Extract the [X, Y] coordinate from the center of the cell holding the provided text.  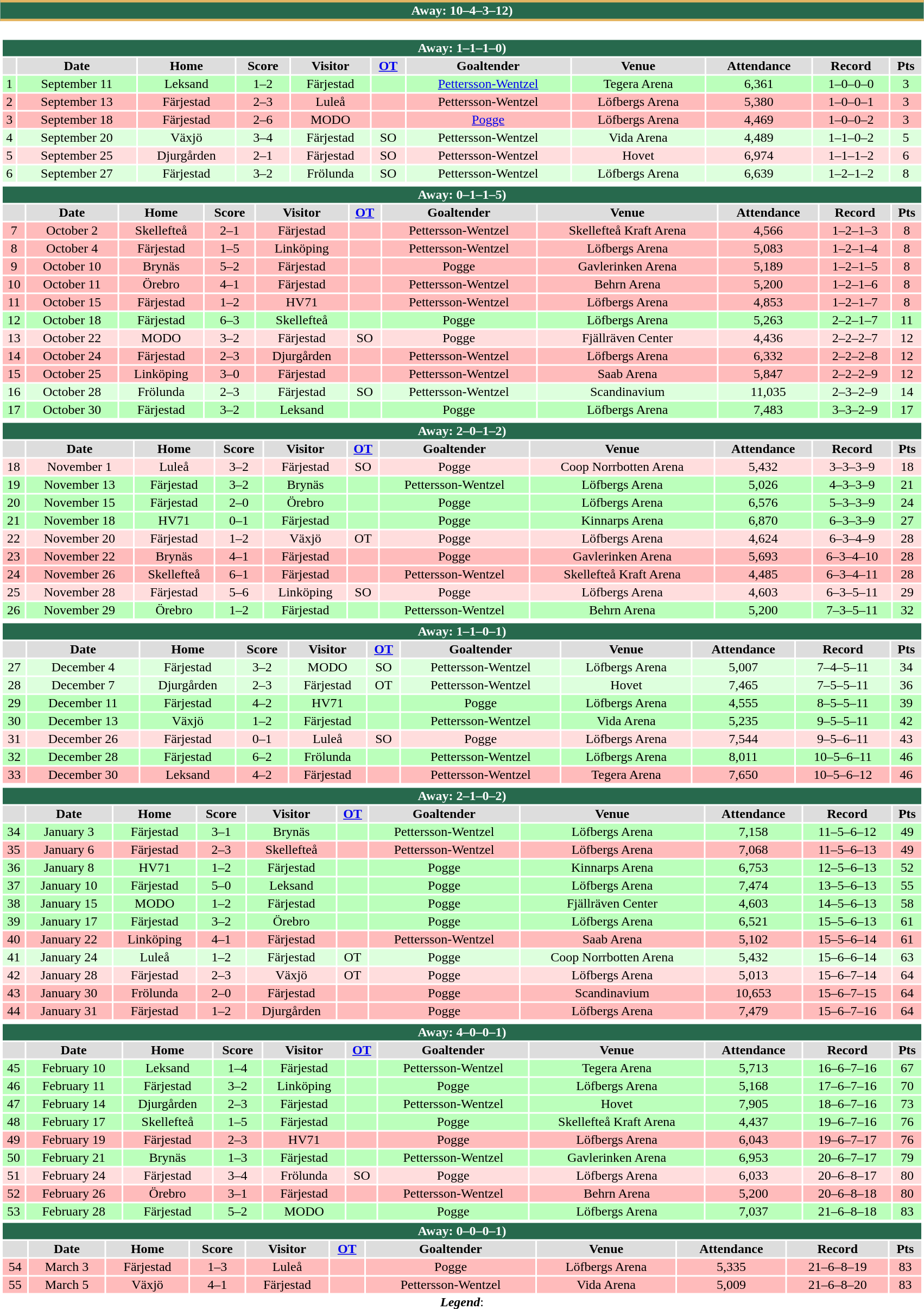
20–6–8–18 [847, 1193]
6–3–4–11 [852, 574]
33 [14, 775]
2–2–2–8 [855, 356]
September 25 [77, 156]
6,953 [754, 1157]
November 26 [79, 574]
7,068 [754, 850]
6–3–3–9 [852, 521]
20–6–8–17 [847, 1176]
47 [14, 1104]
Away: 2–0–1–2) [461, 431]
November 18 [79, 521]
21–6–8–20 [837, 1285]
October 30 [72, 410]
13 [14, 338]
1–0–0–2 [851, 120]
18–6–7–16 [847, 1104]
1 [9, 84]
7–5–5–11 [843, 685]
January 30 [69, 993]
September 27 [77, 173]
16 [14, 392]
November 1 [79, 467]
67 [907, 1068]
11,035 [768, 392]
October 24 [72, 356]
March 5 [66, 1285]
4,853 [768, 303]
4,489 [759, 137]
6,753 [754, 867]
50 [14, 1157]
5,235 [743, 721]
38 [14, 903]
4–3–3–9 [852, 485]
1–1–0–2 [851, 137]
7,158 [754, 832]
10,653 [754, 993]
3–0 [230, 374]
1–2–1–2 [851, 173]
2–3–2–9 [855, 392]
March 3 [66, 1267]
October 2 [72, 231]
6,870 [763, 521]
15 [14, 374]
51 [14, 1176]
9–5–6–11 [843, 739]
January 22 [69, 939]
40 [14, 939]
December 4 [83, 668]
7,037 [754, 1212]
41 [14, 958]
10 [14, 284]
22 [14, 538]
6–3–5–11 [852, 593]
7,544 [743, 739]
7,465 [743, 685]
19 [14, 485]
October 15 [72, 303]
15–6–7–16 [847, 1011]
2–2–1–7 [855, 320]
11–5–6–12 [847, 832]
5,026 [763, 485]
December 28 [83, 757]
1–2–1–4 [855, 248]
January 15 [69, 903]
November 20 [79, 538]
31 [14, 739]
48 [14, 1122]
4,437 [754, 1122]
4,485 [763, 574]
October 11 [72, 284]
6–3–4–9 [852, 538]
23 [14, 557]
5,380 [759, 102]
Away: 1–1–0–1) [461, 632]
6–3–4–10 [852, 557]
5,263 [768, 320]
44 [14, 1011]
December 11 [83, 703]
6,361 [759, 84]
2–6 [263, 120]
63 [907, 958]
5–3–3–9 [852, 502]
10–5–6–12 [843, 775]
3–3–2–9 [855, 410]
November 29 [79, 610]
Away: 2–1–0–2) [461, 796]
December 30 [83, 775]
30 [14, 721]
December 7 [83, 685]
13–5–6–13 [847, 886]
6,576 [763, 502]
37 [14, 886]
9–5–5–11 [843, 721]
January 6 [69, 850]
1–0–0–0 [851, 84]
October 28 [72, 392]
Away: 0–0–0–1) [461, 1231]
6,332 [768, 356]
4,436 [768, 338]
5,168 [754, 1086]
53 [14, 1212]
December 26 [83, 739]
February 11 [74, 1086]
45 [14, 1068]
2–2–2–9 [855, 374]
70 [907, 1086]
19–6–7–17 [847, 1140]
Away: 1–1–1–0) [461, 48]
19–6–7–16 [847, 1122]
4,624 [763, 538]
15–6–7–15 [847, 993]
7–4–5–11 [843, 668]
December 13 [83, 721]
7 [14, 231]
15–6–6–14 [847, 958]
January 10 [69, 886]
February 14 [74, 1104]
February 21 [74, 1157]
September 18 [77, 120]
January 17 [69, 922]
5–0 [221, 886]
25 [14, 593]
5,007 [743, 668]
October 18 [72, 320]
5–6 [239, 593]
October 22 [72, 338]
35 [14, 850]
4 [9, 137]
October 4 [72, 248]
February 17 [74, 1122]
November 13 [79, 485]
6,974 [759, 156]
7,650 [743, 775]
6,521 [754, 922]
10–5–6–11 [843, 757]
January 8 [69, 867]
1–2–1–7 [855, 303]
58 [907, 903]
20–6–7–17 [847, 1157]
October 25 [72, 374]
7–3–5–11 [852, 610]
54 [15, 1267]
5,847 [768, 374]
February 24 [74, 1176]
February 10 [74, 1068]
17–6–7–16 [847, 1086]
2–2–2–7 [855, 338]
January 31 [69, 1011]
5,102 [754, 939]
15–5–6–14 [847, 939]
January 28 [69, 975]
September 20 [77, 137]
1–2–1–3 [855, 231]
November 22 [79, 557]
1–1–1–2 [851, 156]
6,033 [754, 1176]
Away: 4–0–0–1) [461, 1033]
1–4 [238, 1068]
8,011 [743, 757]
September 13 [77, 102]
20 [14, 502]
6–2 [262, 757]
15–6–7–14 [847, 975]
7,905 [754, 1104]
5,713 [754, 1068]
1–0–0–1 [851, 102]
7,474 [754, 886]
6–1 [239, 574]
4,469 [759, 120]
4,566 [768, 231]
1–2–1–6 [855, 284]
21–6–8–19 [837, 1267]
15–5–6–13 [847, 922]
7,483 [768, 410]
5,335 [732, 1267]
11–5–6–13 [847, 850]
14–5–6–13 [847, 903]
6–3 [230, 320]
November 28 [79, 593]
February 19 [74, 1140]
16–6–7–16 [847, 1068]
October 10 [72, 267]
February 26 [74, 1193]
7,479 [754, 1011]
26 [14, 610]
3–3–3–9 [852, 467]
5,189 [768, 267]
5,083 [768, 248]
21–6–8–18 [847, 1212]
1–2–1–5 [855, 267]
5,009 [732, 1285]
79 [907, 1157]
November 15 [79, 502]
4,555 [743, 703]
January 3 [69, 832]
2 [9, 102]
Away: 0–1–1–5) [461, 195]
5,013 [754, 975]
5,693 [763, 557]
6,043 [754, 1140]
8–5–5–11 [843, 703]
73 [907, 1104]
Away: 10–4–3–12) [462, 11]
9 [14, 267]
6,639 [759, 173]
September 11 [77, 84]
January 24 [69, 958]
12–5–6–13 [847, 867]
February 28 [74, 1212]
